Scan for the cell matching the given text and deliver its (X, Y) coordinate at center. 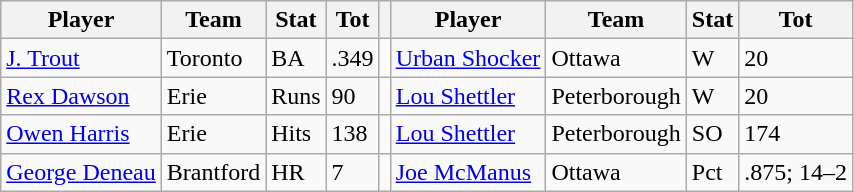
SO (712, 134)
.349 (352, 58)
Urban Shocker (468, 58)
Pct (712, 172)
138 (352, 134)
.875; 14–2 (796, 172)
Runs (296, 96)
J. Trout (82, 58)
Rex Dawson (82, 96)
Owen Harris (82, 134)
HR (296, 172)
Brantford (213, 172)
Joe McManus (468, 172)
90 (352, 96)
Toronto (213, 58)
George Deneau (82, 172)
Hits (296, 134)
174 (796, 134)
7 (352, 172)
BA (296, 58)
